Provide the [x, y] coordinate of the cell's center where the given text is located.  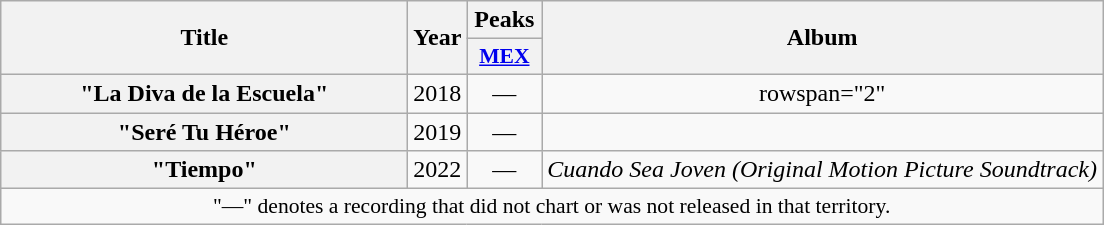
2018 [438, 93]
Cuando Sea Joven (Original Motion Picture Soundtrack) [822, 170]
MEX [504, 57]
2022 [438, 170]
"La Diva de la Escuela" [204, 93]
"Tiempo" [204, 170]
Peaks [504, 20]
Year [438, 38]
"Seré Tu Héroe" [204, 131]
Title [204, 38]
Album [822, 38]
"—" denotes a recording that did not chart or was not released in that territory. [552, 207]
2019 [438, 131]
rowspan="2" [822, 93]
